From the cell containing the given text, extract its center point as [X, Y] coordinate. 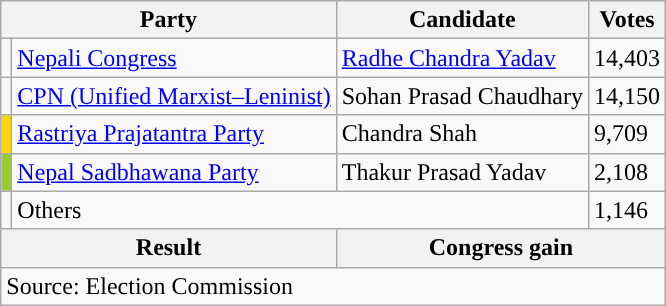
9,709 [628, 134]
2,108 [628, 172]
CPN (Unified Marxist–Leninist) [174, 96]
Nepal Sadbhawana Party [174, 172]
Radhe Chandra Yadav [462, 58]
Party [168, 20]
1,146 [628, 210]
Sohan Prasad Chaudhary [462, 96]
Chandra Shah [462, 134]
Nepali Congress [174, 58]
Votes [628, 20]
Rastriya Prajatantra Party [174, 134]
14,403 [628, 58]
14,150 [628, 96]
Thakur Prasad Yadav [462, 172]
Source: Election Commission [334, 286]
Result [168, 248]
Candidate [462, 20]
Others [300, 210]
Congress gain [500, 248]
